Provide the [X, Y] coordinate of the cell's center where the given text is located.  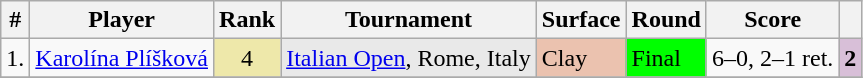
# [16, 20]
Italian Open, Rome, Italy [409, 58]
Final [666, 58]
Tournament [409, 20]
Round [666, 20]
Score [772, 20]
Karolína Plíšková [122, 58]
Rank [248, 20]
1. [16, 58]
Player [122, 20]
4 [248, 58]
6–0, 2–1 ret. [772, 58]
2 [850, 58]
Surface [581, 20]
Clay [581, 58]
